Find where the given text appears and provide that cell's center as [x, y] coordinate. 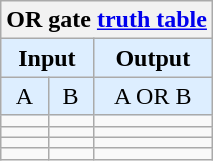
B [70, 96]
Input [47, 58]
Output [152, 58]
A [24, 96]
OR gate truth table [107, 20]
A OR B [152, 96]
